Extract the (X, Y) coordinate from the center of the cell holding the provided text.  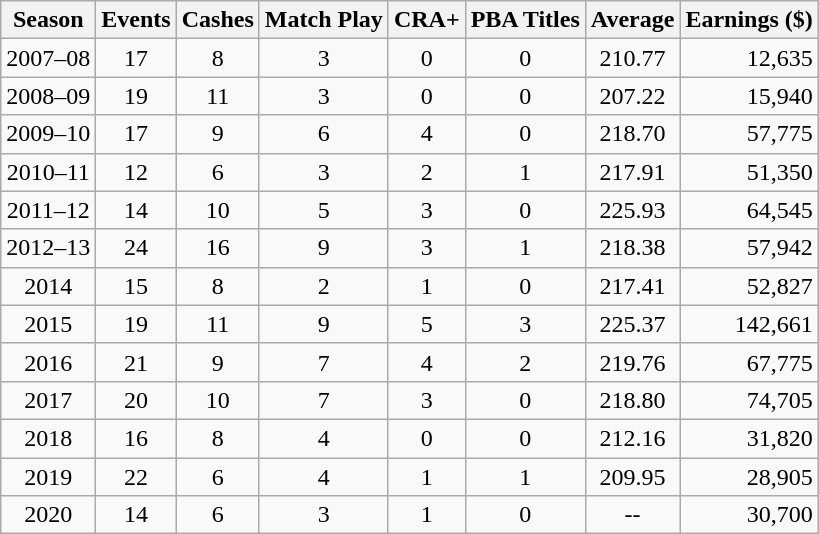
2019 (48, 477)
2018 (48, 438)
20 (136, 400)
12,635 (749, 58)
30,700 (749, 515)
209.95 (632, 477)
2020 (48, 515)
Match Play (324, 20)
2015 (48, 324)
142,661 (749, 324)
CRA+ (426, 20)
74,705 (749, 400)
218.38 (632, 248)
225.37 (632, 324)
28,905 (749, 477)
2008–09 (48, 96)
2017 (48, 400)
15,940 (749, 96)
PBA Titles (525, 20)
22 (136, 477)
225.93 (632, 210)
2012–13 (48, 248)
21 (136, 362)
51,350 (749, 172)
64,545 (749, 210)
217.41 (632, 286)
218.80 (632, 400)
2016 (48, 362)
15 (136, 286)
57,775 (749, 134)
Events (136, 20)
2009–10 (48, 134)
57,942 (749, 248)
2011–12 (48, 210)
218.70 (632, 134)
12 (136, 172)
217.91 (632, 172)
52,827 (749, 286)
Cashes (218, 20)
31,820 (749, 438)
2007–08 (48, 58)
212.16 (632, 438)
Earnings ($) (749, 20)
210.77 (632, 58)
24 (136, 248)
219.76 (632, 362)
2014 (48, 286)
2010–11 (48, 172)
Season (48, 20)
67,775 (749, 362)
Average (632, 20)
-- (632, 515)
207.22 (632, 96)
